Identify which cell holds the provided text, then report its (X, Y) central coordinate. 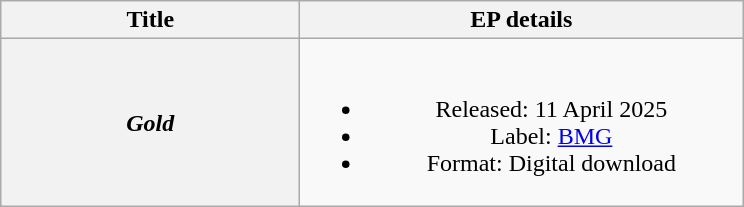
Gold (150, 122)
Title (150, 20)
EP details (522, 20)
Released: 11 April 2025Label: BMGFormat: Digital download (522, 122)
